Extract the (x, y) coordinate from the center of the cell holding the provided text.  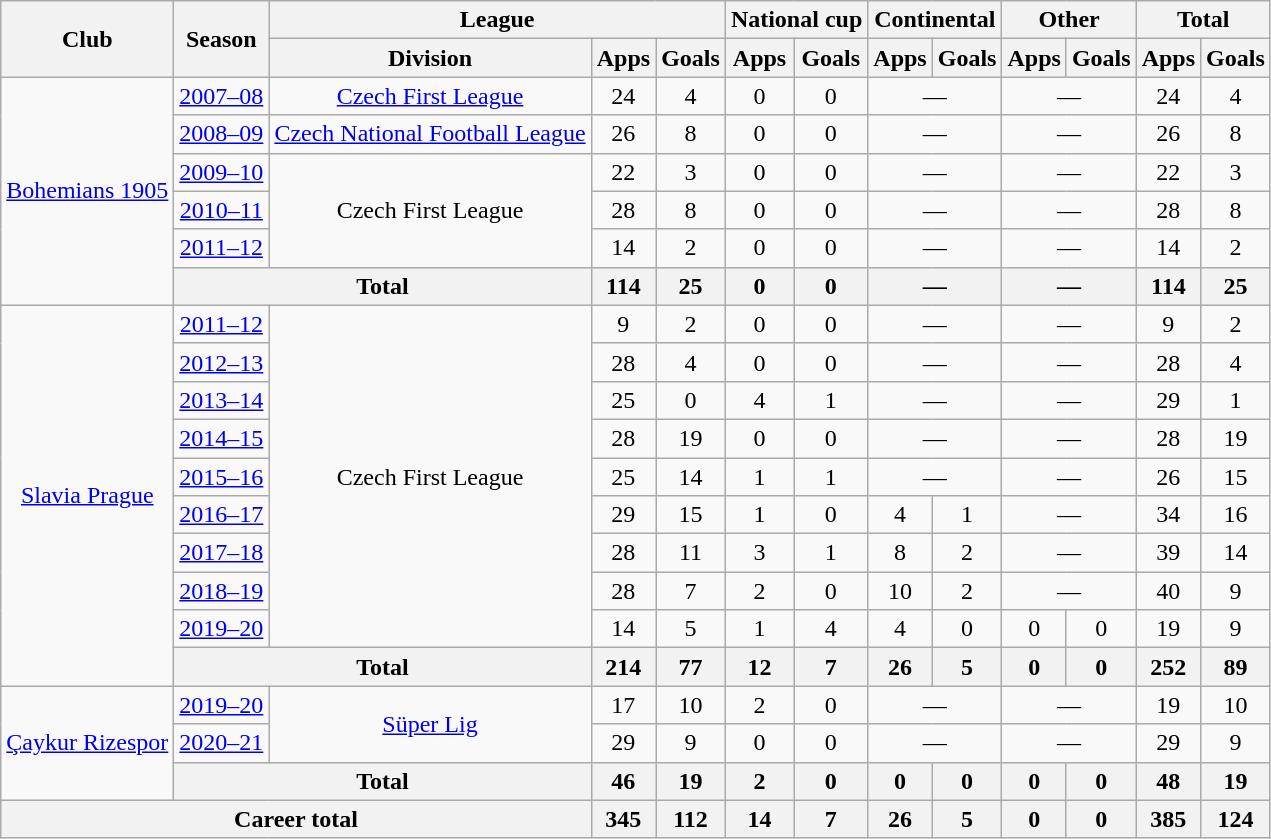
2008–09 (222, 134)
89 (1236, 667)
2009–10 (222, 172)
214 (623, 667)
Season (222, 39)
11 (691, 553)
National cup (796, 20)
124 (1236, 819)
12 (759, 667)
Continental (935, 20)
2007–08 (222, 96)
2015–16 (222, 477)
2018–19 (222, 591)
46 (623, 781)
2012–13 (222, 362)
2016–17 (222, 515)
16 (1236, 515)
252 (1168, 667)
2010–11 (222, 210)
2017–18 (222, 553)
34 (1168, 515)
345 (623, 819)
2020–21 (222, 743)
17 (623, 705)
Çaykur Rizespor (88, 743)
Bohemians 1905 (88, 191)
Süper Lig (430, 724)
Slavia Prague (88, 496)
48 (1168, 781)
2014–15 (222, 438)
Club (88, 39)
39 (1168, 553)
Czech National Football League (430, 134)
League (497, 20)
Division (430, 58)
2013–14 (222, 400)
Other (1069, 20)
Career total (296, 819)
77 (691, 667)
385 (1168, 819)
112 (691, 819)
40 (1168, 591)
